Locate the cell with the specified text and output its (X, Y) center coordinate. 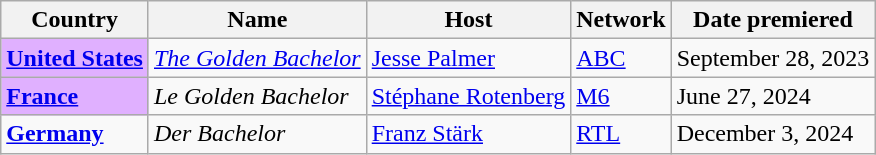
RTL (621, 134)
Name (257, 20)
United States (75, 58)
ABC (621, 58)
Jesse Palmer (468, 58)
France (75, 96)
Stéphane Rotenberg (468, 96)
Country (75, 20)
Germany (75, 134)
Host (468, 20)
Der Bachelor (257, 134)
September 28, 2023 (773, 58)
Le Golden Bachelor (257, 96)
Network (621, 20)
The Golden Bachelor (257, 58)
Date premiered (773, 20)
M6 (621, 96)
December 3, 2024 (773, 134)
Franz Stärk (468, 134)
June 27, 2024 (773, 96)
